Locate the cell with the specified text and output its (x, y) center coordinate. 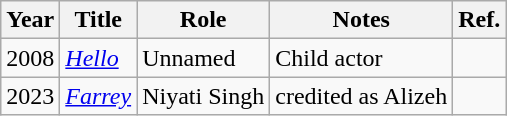
2008 (30, 58)
Year (30, 20)
Farrey (98, 96)
Unnamed (204, 58)
Role (204, 20)
Ref. (480, 20)
2023 (30, 96)
Notes (362, 20)
Child actor (362, 58)
Hello (98, 58)
credited as Alizeh (362, 96)
Niyati Singh (204, 96)
Title (98, 20)
